Locate the cell with the specified text and output its (x, y) center coordinate. 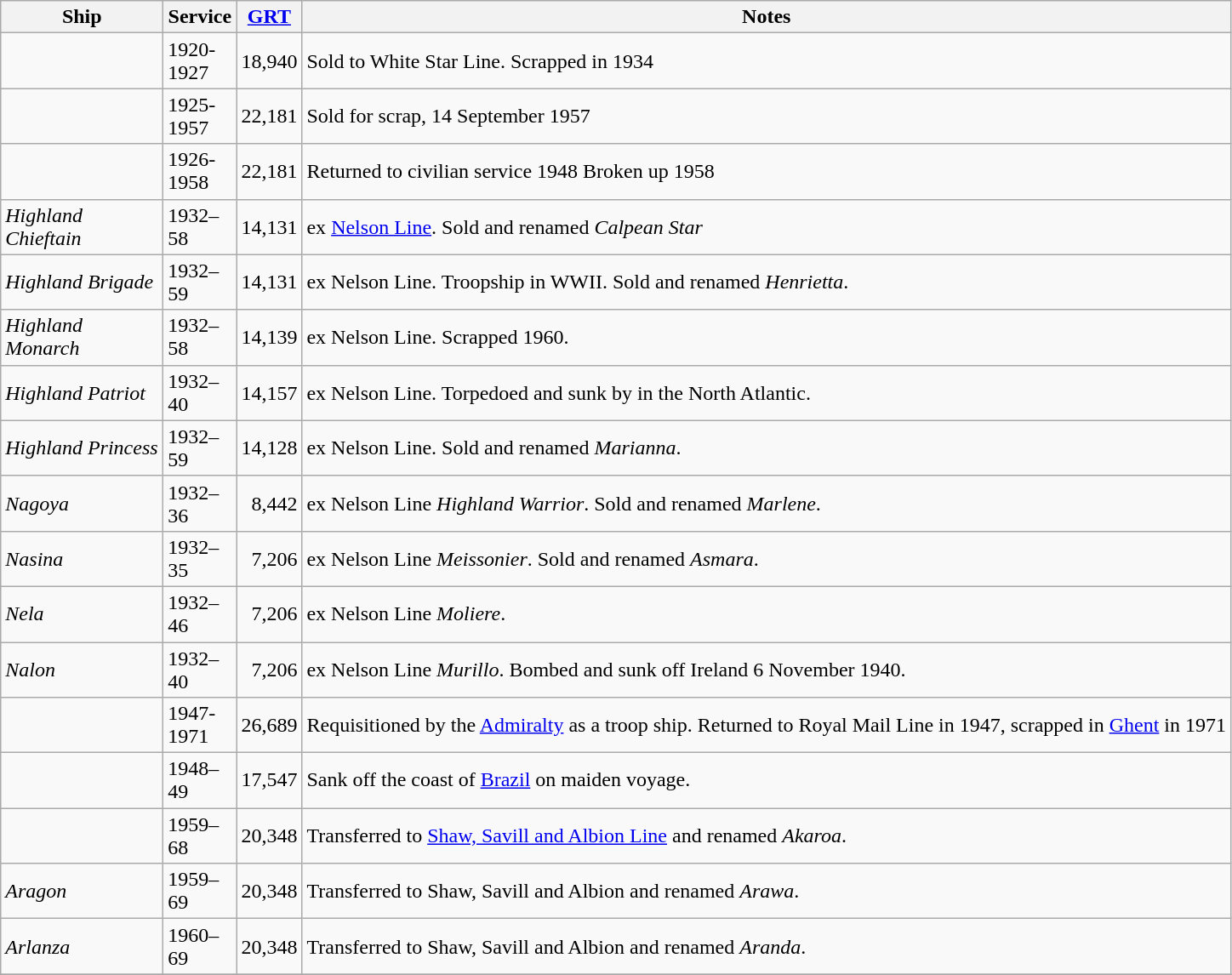
Transferred to Shaw, Savill and Albion Line and renamed Akaroa. (767, 835)
ex Nelson Line. Troopship in WWII. Sold and renamed Henrietta. (767, 282)
ex Nelson Line Highland Warrior. Sold and renamed Marlene. (767, 504)
ex Nelson Line. Scrapped 1960. (767, 337)
1960–69 (200, 946)
17,547 (269, 781)
Highland Brigade (82, 282)
Nalon (82, 669)
1926-1958 (200, 172)
ex Nelson Line. Torpedoed and sunk by in the North Atlantic. (767, 393)
8,442 (269, 504)
26,689 (269, 725)
ex Nelson Line Moliere. (767, 614)
1932–36 (200, 504)
Arlanza (82, 946)
ex Nelson Line. Sold and renamed Calpean Star (767, 226)
Sold for scrap, 14 September 1957 (767, 116)
ex Nelson Line. Sold and renamed Marianna. (767, 448)
18,940 (269, 61)
1920-1927 (200, 61)
Aragon (82, 892)
1959–68 (200, 835)
Highland Princess (82, 448)
14,139 (269, 337)
Requisitioned by the Admiralty as a troop ship. Returned to Royal Mail Line in 1947, scrapped in Ghent in 1971 (767, 725)
1948–49 (200, 781)
Sold to White Star Line. Scrapped in 1934 (767, 61)
Nela (82, 614)
Nagoya (82, 504)
14,128 (269, 448)
Transferred to Shaw, Savill and Albion and renamed Aranda. (767, 946)
Notes (767, 17)
ex Nelson Line Meissonier. Sold and renamed Asmara. (767, 558)
Highland Patriot (82, 393)
Highland Monarch (82, 337)
GRT (269, 17)
14,157 (269, 393)
Transferred to Shaw, Savill and Albion and renamed Arawa. (767, 892)
Service (200, 17)
1932–46 (200, 614)
1932–35 (200, 558)
Highland Chieftain (82, 226)
Nasina (82, 558)
ex Nelson Line Murillo. Bombed and sunk off Ireland 6 November 1940. (767, 669)
1959–69 (200, 892)
Ship (82, 17)
1925-1957 (200, 116)
1947-1971 (200, 725)
Sank off the coast of Brazil on maiden voyage. (767, 781)
Returned to civilian service 1948 Broken up 1958 (767, 172)
